For the text-containing cell, return its midpoint in [X, Y] coordinate format. 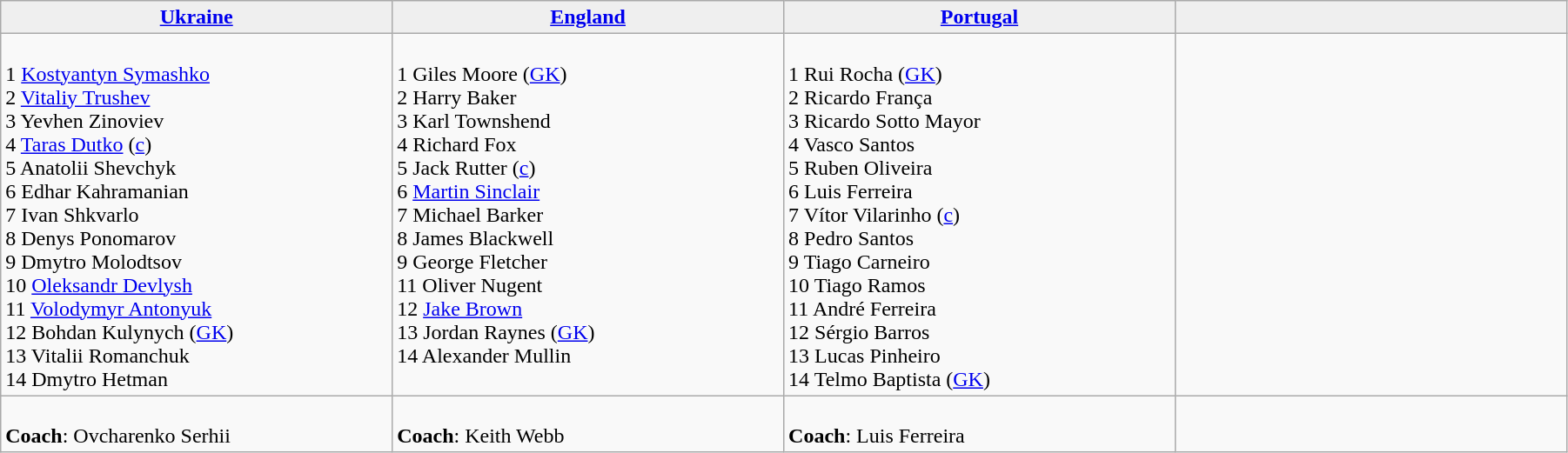
Coach: Keith Webb [588, 424]
Ukraine [197, 17]
Coach: Ovcharenko Serhii [197, 424]
England [588, 17]
Portugal [980, 17]
Coach: Luis Ferreira [980, 424]
